Identify which cell holds the provided text, then report its (X, Y) central coordinate. 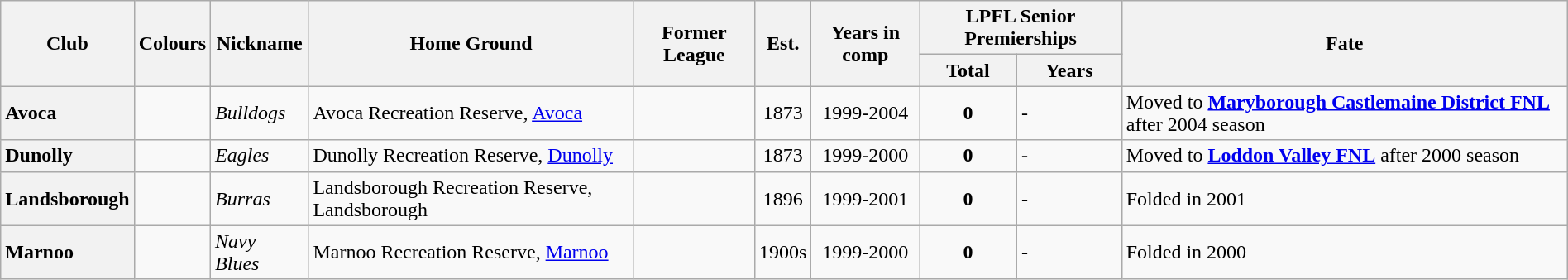
Landsborough Recreation Reserve, Landsborough (471, 199)
Bulldogs (260, 113)
Marnoo (68, 252)
Folded in 2000 (1345, 252)
Club (68, 43)
Total (968, 70)
Burras (260, 199)
Marnoo Recreation Reserve, Marnoo (471, 252)
Landsborough (68, 199)
Moved to Maryborough Castlemaine District FNL after 2004 season (1345, 113)
Est. (783, 43)
Avoca (68, 113)
Folded in 2001 (1345, 199)
Colours (172, 43)
1999-2004 (865, 113)
1900s (783, 252)
Home Ground (471, 43)
Dunolly Recreation Reserve, Dunolly (471, 156)
Fate (1345, 43)
LPFL Senior Premierships (1021, 28)
Avoca Recreation Reserve, Avoca (471, 113)
Dunolly (68, 156)
Nickname (260, 43)
Moved to Loddon Valley FNL after 2000 season (1345, 156)
1896 (783, 199)
1999-2001 (865, 199)
Years (1068, 70)
Years in comp (865, 43)
Eagles (260, 156)
Former League (694, 43)
Navy Blues (260, 252)
